Detect which cell encompasses the target text, then output its (x, y) center coordinate. 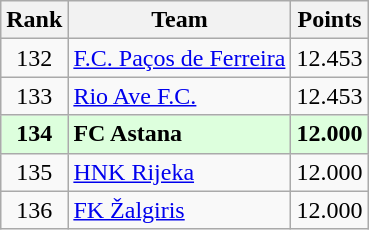
HNK Rijeka (180, 172)
Team (180, 20)
Rio Ave F.C. (180, 96)
135 (34, 172)
136 (34, 210)
F.C. Paços de Ferreira (180, 58)
Rank (34, 20)
FK Žalgiris (180, 210)
Points (330, 20)
134 (34, 134)
FC Astana (180, 134)
132 (34, 58)
133 (34, 96)
